Find where the given text appears and provide that cell's center as (x, y) coordinate. 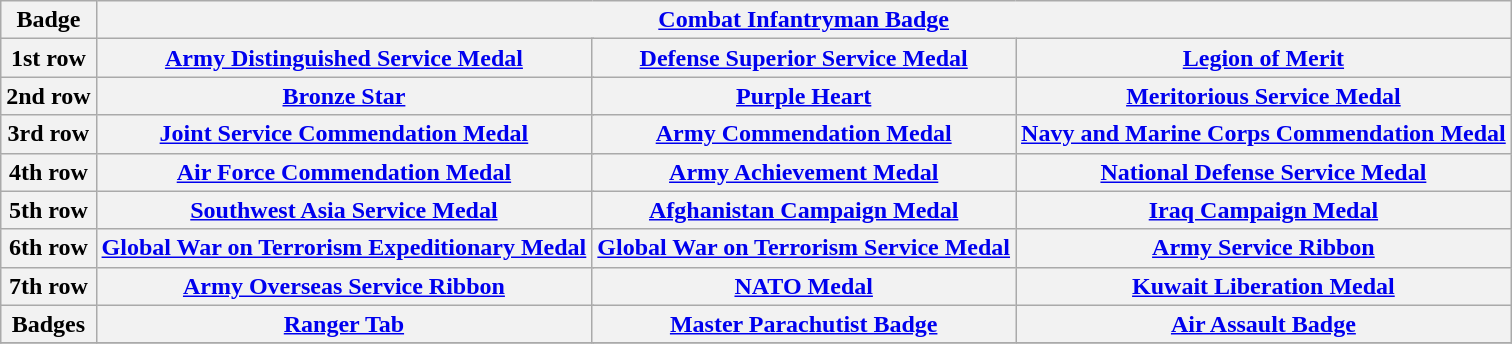
NATO Medal (804, 286)
3rd row (48, 134)
Global War on Terrorism Service Medal (804, 248)
7th row (48, 286)
Army Commendation Medal (804, 134)
Army Overseas Service Ribbon (344, 286)
Purple Heart (804, 96)
1st row (48, 58)
Joint Service Commendation Medal (344, 134)
Bronze Star (344, 96)
Ranger Tab (344, 324)
2nd row (48, 96)
Afghanistan Campaign Medal (804, 210)
4th row (48, 172)
Combat Infantryman Badge (804, 20)
Master Parachutist Badge (804, 324)
Legion of Merit (1264, 58)
Meritorious Service Medal (1264, 96)
Southwest Asia Service Medal (344, 210)
6th row (48, 248)
Badge (48, 20)
Badges (48, 324)
National Defense Service Medal (1264, 172)
Army Achievement Medal (804, 172)
Air Assault Badge (1264, 324)
5th row (48, 210)
Kuwait Liberation Medal (1264, 286)
Defense Superior Service Medal (804, 58)
Navy and Marine Corps Commendation Medal (1264, 134)
Army Service Ribbon (1264, 248)
Air Force Commendation Medal (344, 172)
Global War on Terrorism Expeditionary Medal (344, 248)
Army Distinguished Service Medal (344, 58)
Iraq Campaign Medal (1264, 210)
